For the text-containing cell, return its midpoint in [X, Y] coordinate format. 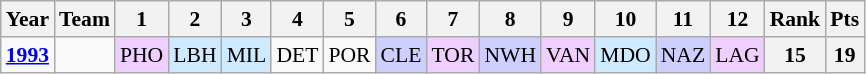
Team [84, 19]
NAZ [683, 55]
1 [142, 19]
12 [737, 19]
TOR [452, 55]
NWH [510, 55]
2 [194, 19]
7 [452, 19]
PHO [142, 55]
Pts [844, 19]
6 [402, 19]
1993 [28, 55]
8 [510, 19]
MIL [247, 55]
CLE [402, 55]
15 [796, 55]
LAG [737, 55]
9 [568, 19]
19 [844, 55]
DET [297, 55]
MDO [626, 55]
11 [683, 19]
Year [28, 19]
Rank [796, 19]
4 [297, 19]
POR [349, 55]
3 [247, 19]
5 [349, 19]
VAN [568, 55]
10 [626, 19]
LBH [194, 55]
